For the text-containing cell, return its midpoint in [X, Y] coordinate format. 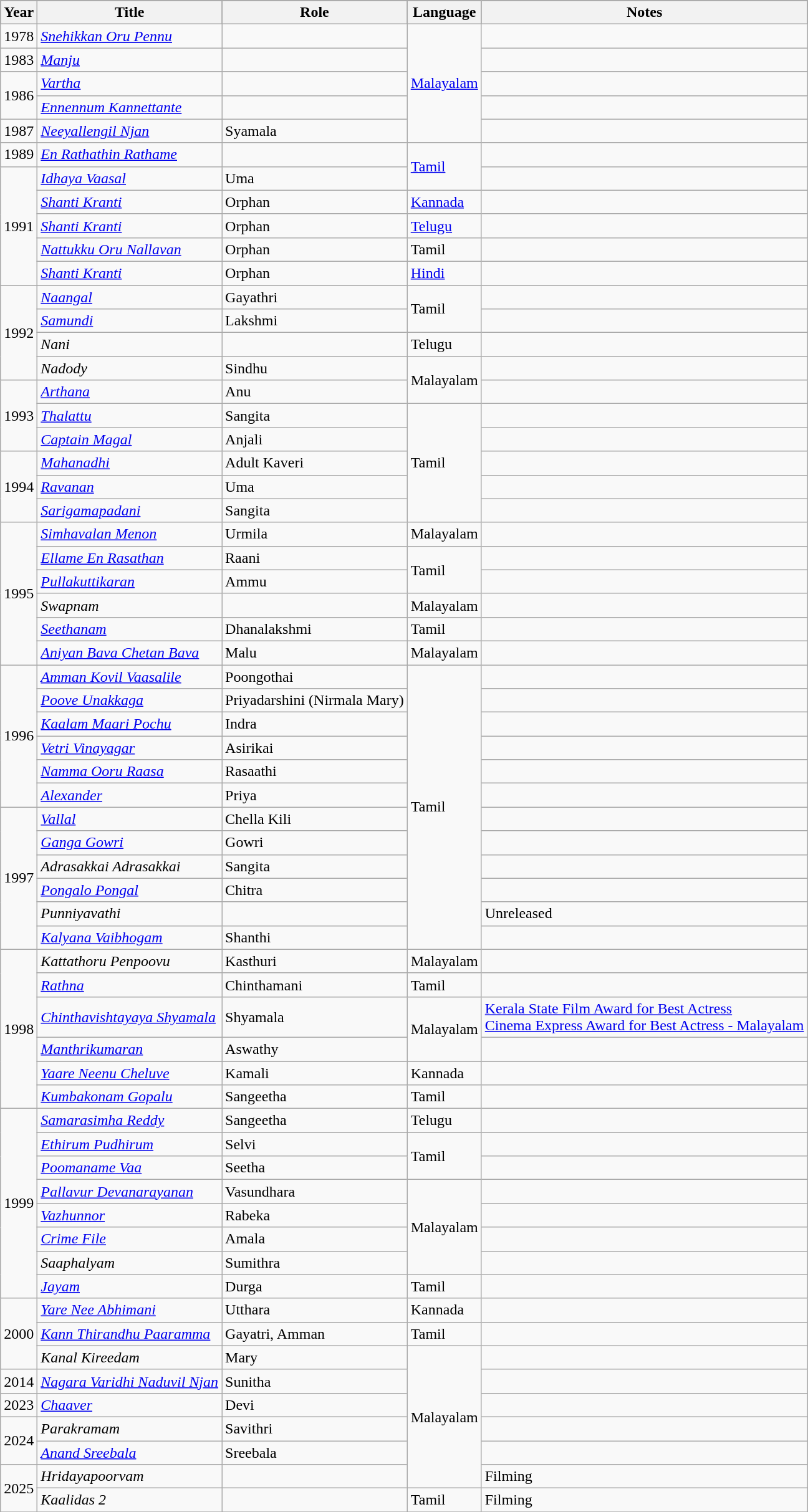
1998 [19, 1028]
1991 [19, 226]
Kattathoru Penpoovu [130, 961]
Sumithra [315, 1263]
1989 [19, 155]
Pallavur Devanarayanan [130, 1192]
Alexander [130, 795]
1994 [19, 487]
Year [19, 12]
Priya [315, 795]
Hindi [444, 273]
Nagara Varidhi Naduvil Njan [130, 1381]
Saaphalyam [130, 1263]
Role [315, 12]
1978 [19, 36]
2014 [19, 1381]
Thalattu [130, 416]
Yaare Neenu Cheluve [130, 1073]
2000 [19, 1334]
Pullakuttikaran [130, 581]
Notes [645, 12]
Crime File [130, 1239]
Samarasimha Reddy [130, 1121]
Devi [315, 1405]
Selvi [315, 1144]
Vartha [130, 84]
Simhavalan Menon [130, 534]
Sunitha [315, 1381]
Hridayapoorvam [130, 1476]
Kasthuri [315, 961]
Mary [315, 1357]
Chella Kili [315, 819]
Seetha [315, 1168]
Kerala State Film Award for Best ActressCinema Express Award for Best Actress - Malayalam [645, 1017]
Samundi [130, 321]
Kalyana Vaibhogam [130, 937]
Adult Kaveri [315, 463]
En Rathathin Rathame [130, 155]
Nadody [130, 368]
Anjali [315, 439]
2025 [19, 1488]
Utthara [315, 1310]
Ganga Gowri [130, 843]
Nani [130, 345]
1999 [19, 1203]
Arthana [130, 392]
Urmila [315, 534]
Namma Ooru Raasa [130, 772]
1986 [19, 95]
Unreleased [645, 914]
Ravanan [130, 487]
Gayatri, Amman [315, 1334]
Aswathy [315, 1049]
Durga [315, 1286]
Amala [315, 1239]
Sarigamapadani [130, 510]
Poongothai [315, 676]
Captain Magal [130, 439]
Snehikkan Oru Pennu [130, 36]
1996 [19, 735]
1997 [19, 878]
Adrasakkai Adrasakkai [130, 866]
Savithri [315, 1428]
Punniyavathi [130, 914]
Yare Nee Abhimani [130, 1310]
2023 [19, 1405]
Kaalam Maari Pochu [130, 724]
Manju [130, 60]
Syamala [315, 131]
Kanal Kireedam [130, 1357]
Kumbakonam Gopalu [130, 1097]
Mahanadhi [130, 463]
Malu [315, 653]
Kann Thirandhu Paaramma [130, 1334]
Amman Kovil Vaasalile [130, 676]
Language [444, 12]
Kaalidas 2 [130, 1500]
Sreebala [315, 1453]
Lakshmi [315, 321]
Poove Unakkaga [130, 701]
1987 [19, 131]
Parakramam [130, 1428]
Vetri Vinayagar [130, 748]
1995 [19, 593]
Pongalo Pongal [130, 890]
Nattukku Oru Nallavan [130, 249]
Seethanam [130, 629]
Rasaathi [315, 772]
Anu [315, 392]
Raani [315, 558]
Rabeka [315, 1215]
Rathna [130, 985]
Gayathri [315, 297]
Ethirum Pudhirum [130, 1144]
1992 [19, 333]
Dhanalakshmi [315, 629]
Vazhunnor [130, 1215]
Gowri [315, 843]
Ammu [315, 581]
Anand Sreebala [130, 1453]
Priyadarshini (Nirmala Mary) [315, 701]
Manthrikumaran [130, 1049]
Aniyan Bava Chetan Bava [130, 653]
Chaaver [130, 1405]
Sindhu [315, 368]
1983 [19, 60]
Swapnam [130, 605]
Chinthamani [315, 985]
Naangal [130, 297]
Jayam [130, 1286]
Indra [315, 724]
Ennennum Kannettante [130, 107]
Chinthavishtayaya Shyamala [130, 1017]
2024 [19, 1440]
Vallal [130, 819]
Poomaname Vaa [130, 1168]
Chitra [315, 890]
Idhaya Vaasal [130, 178]
Ellame En Rasathan [130, 558]
Title [130, 12]
Vasundhara [315, 1192]
Shyamala [315, 1017]
Shanthi [315, 937]
1993 [19, 416]
Kamali [315, 1073]
Neeyallengil Njan [130, 131]
Asirikai [315, 748]
